Capture the cell that displays the provided text and extract its [x, y] central coordinate. 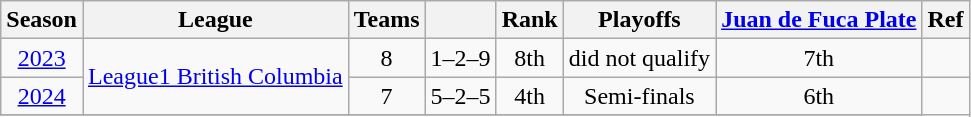
8 [386, 58]
League1 British Columbia [215, 77]
2023 [42, 58]
Rank [530, 20]
6th [819, 96]
7 [386, 96]
7th [819, 58]
Juan de Fuca Plate [819, 20]
Season [42, 20]
Ref [946, 20]
2024 [42, 96]
5–2–5 [460, 96]
Playoffs [639, 20]
Semi-finals [639, 96]
8th [530, 58]
1–2–9 [460, 58]
4th [530, 96]
did not qualify [639, 58]
Teams [386, 20]
League [215, 20]
